Return (x, y) of the center of cell containing provided text 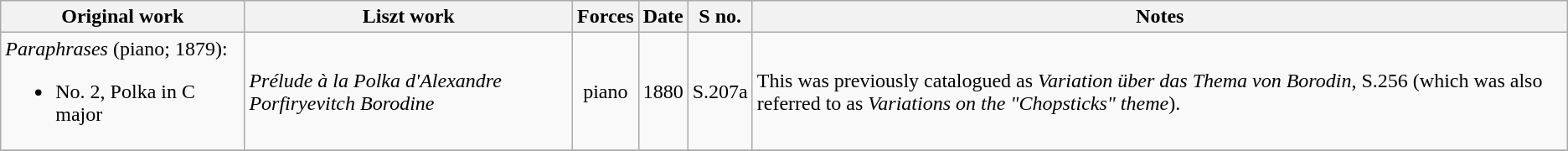
piano (606, 91)
S no. (720, 17)
Paraphrases (piano; 1879):No. 2, Polka in C major (122, 91)
Date (663, 17)
This was previously catalogued as Variation über das Thema von Borodin, S.256 (which was also referred to as Variations on the "Chopsticks" theme). (1159, 91)
Notes (1159, 17)
Original work (122, 17)
Forces (606, 17)
Liszt work (409, 17)
S.207a (720, 91)
1880 (663, 91)
Prélude à la Polka d'Alexandre Porfiryevitch Borodine (409, 91)
